Output the [X, Y] coordinate of the center of the cell containing the given text.  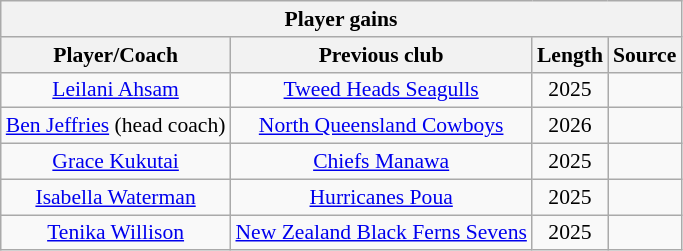
Hurricanes Poua [380, 197]
Length [570, 55]
North Queensland Cowboys [380, 126]
Player gains [342, 19]
Previous club [380, 55]
2026 [570, 126]
Player/Coach [116, 55]
Grace Kukutai [116, 162]
New Zealand Black Ferns Sevens [380, 233]
Isabella Waterman [116, 197]
Tenika Willison [116, 233]
Source [644, 55]
Leilani Ahsam [116, 90]
Chiefs Manawa [380, 162]
Tweed Heads Seagulls [380, 90]
Ben Jeffries (head coach) [116, 126]
